Locate the cell with the specified text and output its [x, y] center coordinate. 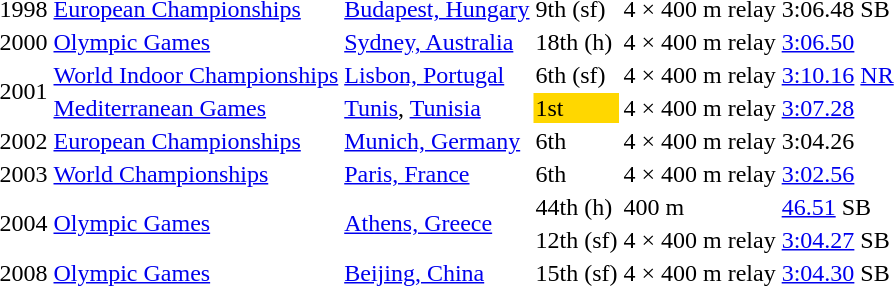
World Indoor Championships [196, 75]
44th (h) [576, 207]
6th (sf) [576, 75]
Athens, Greece [437, 224]
Lisbon, Portugal [437, 75]
1st [576, 108]
12th (sf) [576, 240]
Paris, France [437, 174]
Mediterranean Games [196, 108]
Munich, Germany [437, 141]
400 m [700, 207]
World Championships [196, 174]
Sydney, Australia [437, 42]
European Championships [196, 141]
18th (h) [576, 42]
Tunis, Tunisia [437, 108]
